Pinpoint the cell where the given text exists, returning its (x, y) midpoint coordinate. 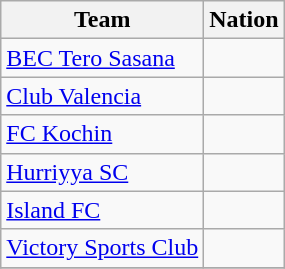
Team (102, 20)
Victory Sports Club (102, 248)
Hurriyya SC (102, 172)
Island FC (102, 210)
Club Valencia (102, 96)
BEC Tero Sasana (102, 58)
Nation (244, 20)
FC Kochin (102, 134)
